Find where the given text appears and provide that cell's center as (x, y) coordinate. 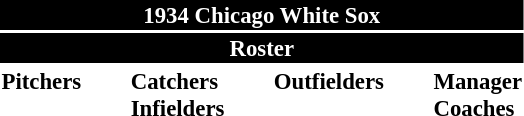
1934 Chicago White Sox (262, 15)
Roster (262, 48)
